From the cell containing the given text, extract its center point as (X, Y) coordinate. 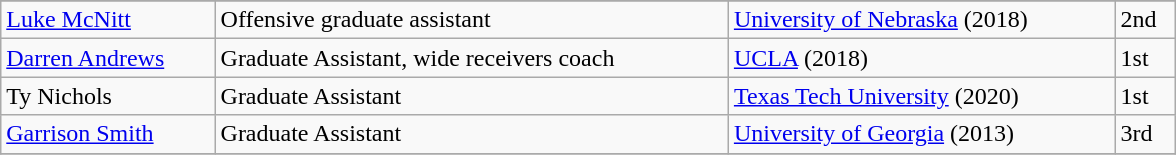
Offensive graduate assistant (472, 20)
Texas Tech University (2020) (922, 96)
Graduate Assistant, wide receivers coach (472, 58)
UCLA (2018) (922, 58)
Ty Nichols (108, 96)
Garrison Smith (108, 134)
2nd (1145, 20)
University of Nebraska (2018) (922, 20)
University of Georgia (2013) (922, 134)
3rd (1145, 134)
Luke McNitt (108, 20)
Darren Andrews (108, 58)
